Find where the given text appears and provide that cell's center as (X, Y) coordinate. 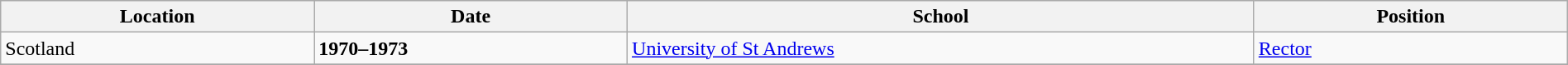
Location (157, 17)
School (941, 17)
Date (471, 17)
Rector (1411, 48)
1970–1973 (471, 48)
Position (1411, 17)
Scotland (157, 48)
University of St Andrews (941, 48)
